Search for the cell housing the specified text and yield its [x, y] center coordinate. 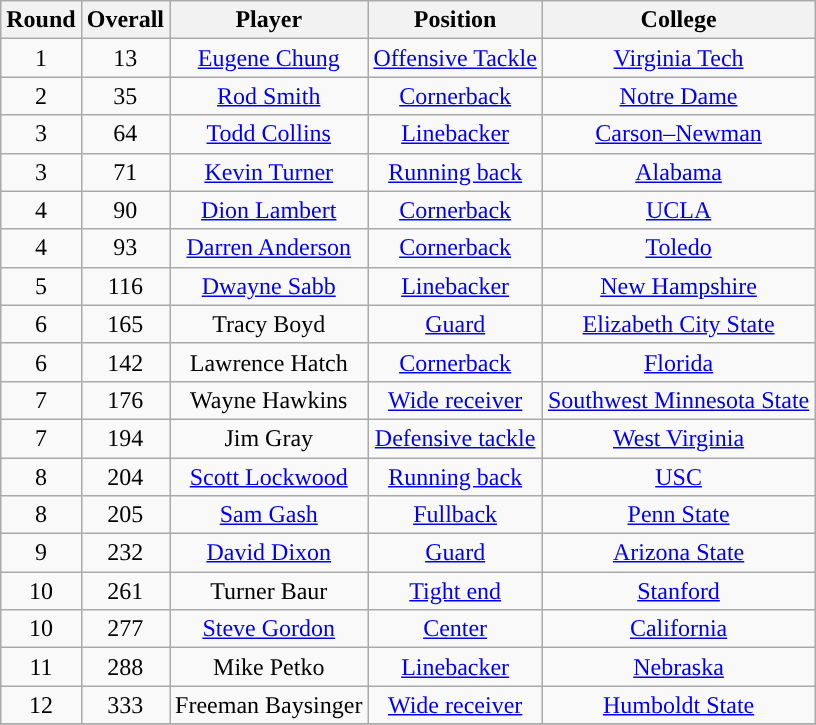
Player [269, 20]
Southwest Minnesota State [678, 400]
Scott Lockwood [269, 477]
Toledo [678, 248]
Steve Gordon [269, 629]
Overall [125, 20]
116 [125, 286]
204 [125, 477]
5 [41, 286]
Nebraska [678, 667]
13 [125, 58]
Stanford [678, 591]
2 [41, 96]
232 [125, 553]
71 [125, 172]
Jim Gray [269, 438]
Tight end [455, 591]
Offensive Tackle [455, 58]
UCLA [678, 210]
Todd Collins [269, 134]
Position [455, 20]
Lawrence Hatch [269, 362]
Round [41, 20]
194 [125, 438]
9 [41, 553]
165 [125, 324]
176 [125, 400]
288 [125, 667]
Tracy Boyd [269, 324]
11 [41, 667]
College [678, 20]
Carson–Newman [678, 134]
Elizabeth City State [678, 324]
205 [125, 515]
Virginia Tech [678, 58]
142 [125, 362]
Dion Lambert [269, 210]
West Virginia [678, 438]
93 [125, 248]
USC [678, 477]
Eugene Chung [269, 58]
261 [125, 591]
California [678, 629]
277 [125, 629]
Wayne Hawkins [269, 400]
Penn State [678, 515]
Fullback [455, 515]
12 [41, 705]
Freeman Baysinger [269, 705]
64 [125, 134]
Mike Petko [269, 667]
New Hampshire [678, 286]
Notre Dame [678, 96]
Sam Gash [269, 515]
333 [125, 705]
Dwayne Sabb [269, 286]
1 [41, 58]
Turner Baur [269, 591]
90 [125, 210]
Defensive tackle [455, 438]
David Dixon [269, 553]
35 [125, 96]
Kevin Turner [269, 172]
Arizona State [678, 553]
Darren Anderson [269, 248]
Center [455, 629]
Alabama [678, 172]
Rod Smith [269, 96]
Humboldt State [678, 705]
Florida [678, 362]
